Identify which cell holds the provided text, then report its (X, Y) central coordinate. 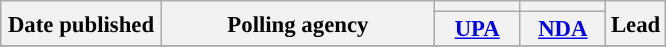
UPA (477, 30)
NDA (563, 30)
Polling agency (298, 24)
Lead (636, 24)
Date published (82, 24)
